Output the [X, Y] coordinate of the center of the cell containing the given text.  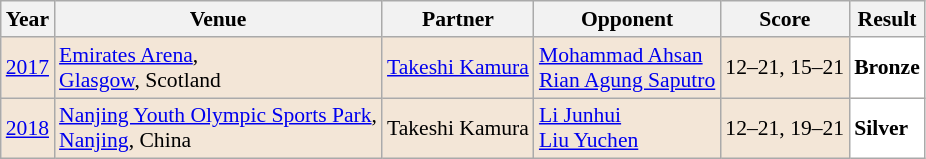
Venue [218, 19]
Bronze [887, 68]
12–21, 19–21 [784, 128]
Year [28, 19]
Silver [887, 128]
Emirates Arena,Glasgow, Scotland [218, 68]
2018 [28, 128]
2017 [28, 68]
12–21, 15–21 [784, 68]
Opponent [627, 19]
Result [887, 19]
Li Junhui Liu Yuchen [627, 128]
Partner [458, 19]
Mohammad Ahsan Rian Agung Saputro [627, 68]
Score [784, 19]
Nanjing Youth Olympic Sports Park,Nanjing, China [218, 128]
